Capture the cell that displays the provided text and extract its [x, y] central coordinate. 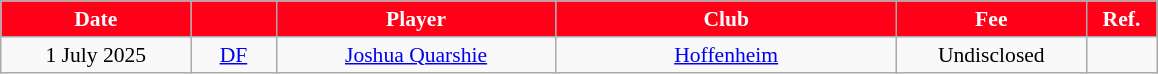
Fee [991, 19]
Ref. [1121, 19]
DF [234, 55]
Date [96, 19]
Joshua Quarshie [416, 55]
Player [416, 19]
Club [726, 19]
1 July 2025 [96, 55]
Hoffenheim [726, 55]
Undisclosed [991, 55]
